Capture the cell that displays the provided text and extract its [x, y] central coordinate. 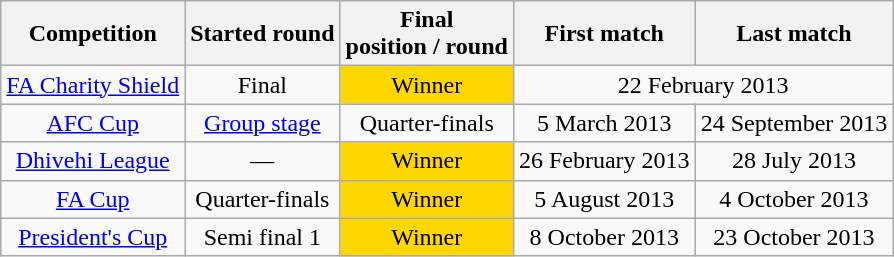
Finalposition / round [426, 34]
FA Cup [93, 199]
5 August 2013 [604, 199]
Competition [93, 34]
Last match [794, 34]
First match [604, 34]
President's Cup [93, 237]
23 October 2013 [794, 237]
4 October 2013 [794, 199]
22 February 2013 [702, 85]
Dhivehi League [93, 161]
Started round [262, 34]
— [262, 161]
Group stage [262, 123]
Final [262, 85]
8 October 2013 [604, 237]
24 September 2013 [794, 123]
28 July 2013 [794, 161]
AFC Cup [93, 123]
Semi final 1 [262, 237]
FA Charity Shield [93, 85]
5 March 2013 [604, 123]
26 February 2013 [604, 161]
